Determine the (x, y) coordinate at the center of the cell enclosing the given text.  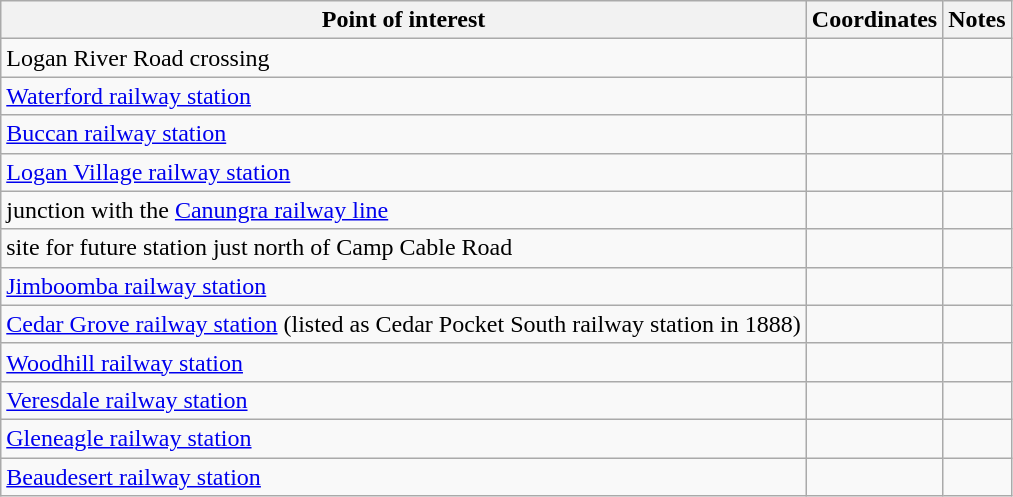
Gleneagle railway station (404, 438)
Logan River Road crossing (404, 58)
Cedar Grove railway station (listed as Cedar Pocket South railway station in 1888) (404, 324)
junction with the Canungra railway line (404, 210)
Beaudesert railway station (404, 477)
site for future station just north of Camp Cable Road (404, 248)
Waterford railway station (404, 96)
Buccan railway station (404, 134)
Veresdale railway station (404, 400)
Jimboomba railway station (404, 286)
Woodhill railway station (404, 362)
Point of interest (404, 20)
Coordinates (874, 20)
Notes (977, 20)
Logan Village railway station (404, 172)
